Search for the cell housing the specified text and yield its [x, y] center coordinate. 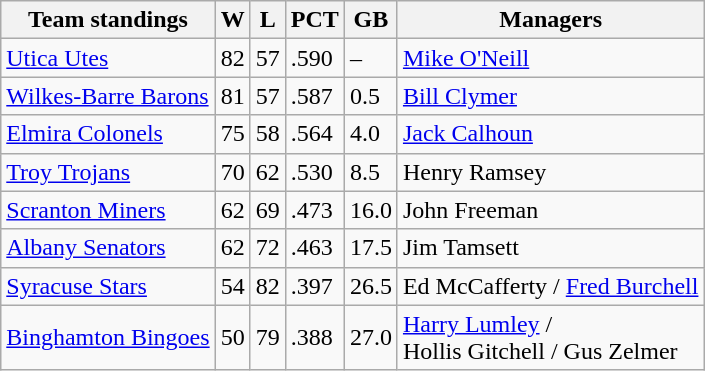
Troy Trojans [108, 172]
0.5 [370, 96]
27.0 [370, 338]
69 [268, 210]
4.0 [370, 134]
16.0 [370, 210]
Harry Lumley /Hollis Gitchell / Gus Zelmer [550, 338]
.397 [314, 286]
.530 [314, 172]
72 [268, 248]
26.5 [370, 286]
Bill Clymer [550, 96]
50 [232, 338]
Team standings [108, 20]
Jim Tamsett [550, 248]
John Freeman [550, 210]
.473 [314, 210]
Scranton Miners [108, 210]
58 [268, 134]
81 [232, 96]
.587 [314, 96]
Albany Senators [108, 248]
.388 [314, 338]
Elmira Colonels [108, 134]
.463 [314, 248]
L [268, 20]
Mike O'Neill [550, 58]
.590 [314, 58]
.564 [314, 134]
17.5 [370, 248]
Henry Ramsey [550, 172]
Ed McCafferty / Fred Burchell [550, 286]
PCT [314, 20]
– [370, 58]
8.5 [370, 172]
W [232, 20]
Syracuse Stars [108, 286]
75 [232, 134]
GB [370, 20]
54 [232, 286]
Binghamton Bingoes [108, 338]
Wilkes-Barre Barons [108, 96]
Managers [550, 20]
Utica Utes [108, 58]
70 [232, 172]
79 [268, 338]
Jack Calhoun [550, 134]
